Return [x, y] of the center of cell containing provided text 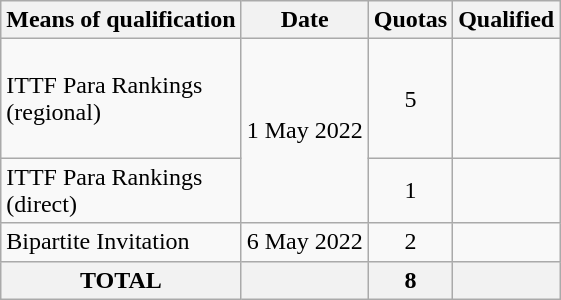
Means of qualification [121, 20]
ITTF Para Rankings(regional) [121, 98]
5 [410, 98]
2 [410, 242]
1 May 2022 [304, 131]
Bipartite Invitation [121, 242]
6 May 2022 [304, 242]
8 [410, 280]
Quotas [410, 20]
Date [304, 20]
1 [410, 190]
ITTF Para Rankings(direct) [121, 190]
TOTAL [121, 280]
Qualified [506, 20]
